Determine the [X, Y] coordinate at the center of the cell enclosing the given text.  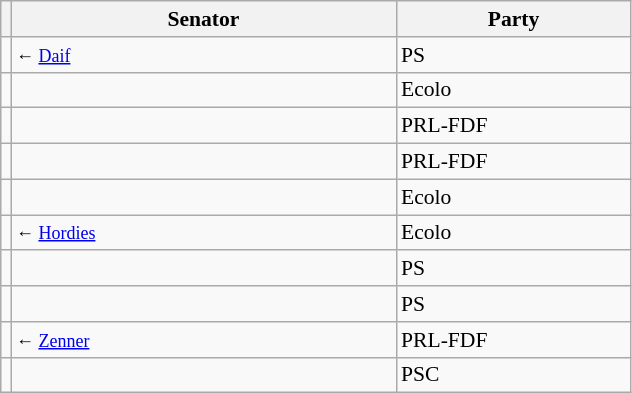
Party [514, 19]
Senator [204, 19]
← Hordies [204, 233]
PSC [514, 375]
← Daif [204, 55]
← Zenner [204, 340]
